Determine the (x, y) coordinate at the center of the cell enclosing the given text.  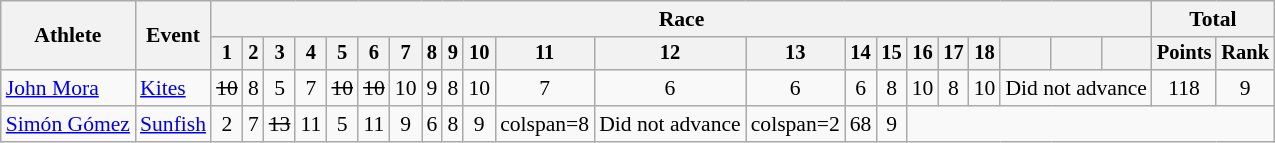
118 (1184, 88)
12 (670, 54)
Total (1213, 19)
4 (310, 54)
68 (861, 124)
John Mora (68, 88)
3 (280, 54)
1 (227, 54)
Rank (1245, 54)
Event (173, 36)
Kites (173, 88)
15 (891, 54)
colspan=2 (796, 124)
Race (682, 19)
14 (861, 54)
Points (1184, 54)
Simón Gómez (68, 124)
Athlete (68, 36)
Sunfish (173, 124)
colspan=8 (544, 124)
17 (953, 54)
16 (923, 54)
18 (985, 54)
